Determine the (X, Y) coordinate at the center of the cell enclosing the given text.  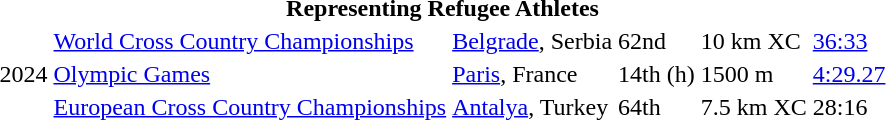
World Cross Country Championships (250, 41)
14th (h) (657, 74)
62nd (657, 41)
Paris, France (532, 74)
Olympic Games (250, 74)
10 km XC (754, 41)
Belgrade, Serbia (532, 41)
1500 m (754, 74)
